Provide the (x, y) coordinate of the cell's center where the given text is located.  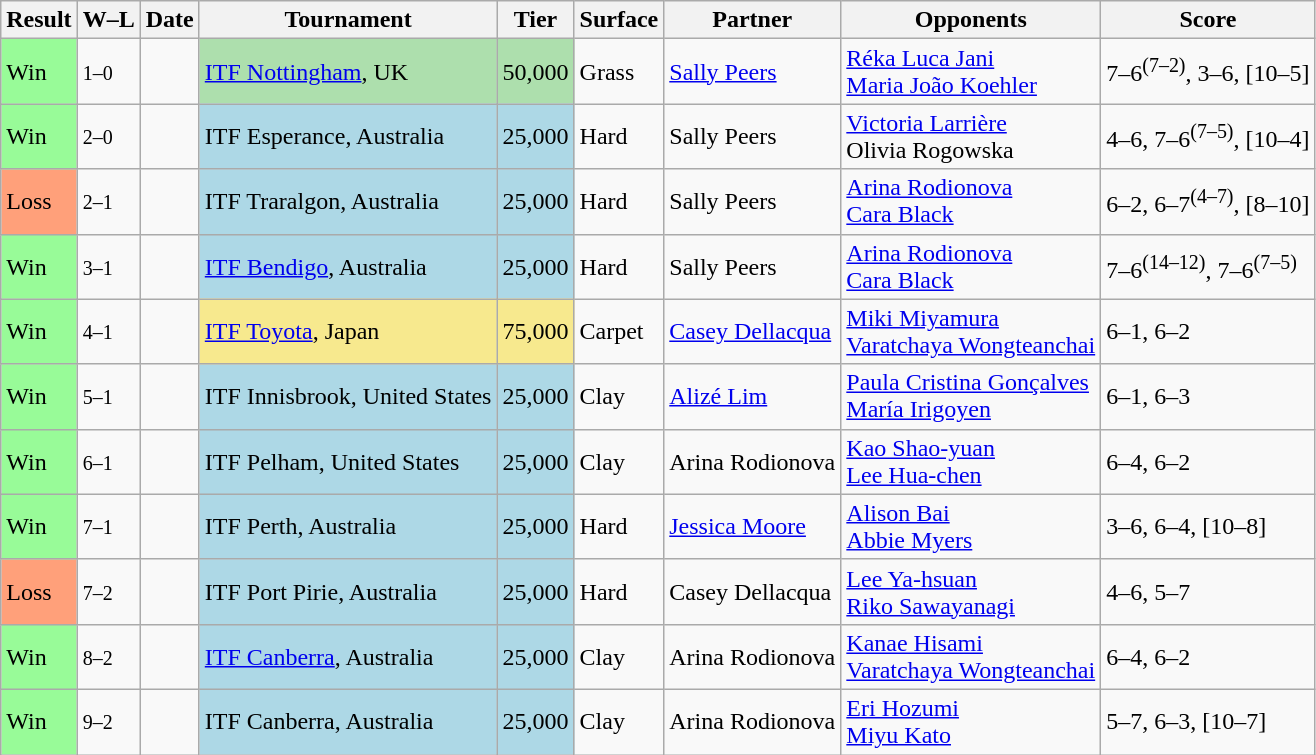
7–2 (108, 592)
ITF Nottingham, UK (348, 72)
4–1 (108, 332)
7–6(7–2), 3–6, [10–5] (1208, 72)
Tournament (348, 20)
6–1, 6–2 (1208, 332)
Paula Cristina Gonçalves María Irigoyen (971, 396)
Kao Shao-yuan Lee Hua-chen (971, 462)
75,000 (536, 332)
Date (170, 20)
3–6, 6–4, [10–8] (1208, 526)
7–1 (108, 526)
Alison Bai Abbie Myers (971, 526)
ITF Traralgon, Australia (348, 202)
ITF Esperance, Australia (348, 136)
6–1, 6–3 (1208, 396)
ITF Port Pirie, Australia (348, 592)
7–6(14–12), 7–6(7–5) (1208, 266)
4–6, 5–7 (1208, 592)
Score (1208, 20)
50,000 (536, 72)
Jessica Moore (752, 526)
Miki Miyamura Varatchaya Wongteanchai (971, 332)
Opponents (971, 20)
Surface (619, 20)
Eri Hozumi Miyu Kato (971, 722)
8–2 (108, 656)
ITF Perth, Australia (348, 526)
Lee Ya-hsuan Riko Sawayanagi (971, 592)
6–2, 6–7(4–7), [8–10] (1208, 202)
Tier (536, 20)
2–0 (108, 136)
Grass (619, 72)
5–7, 6–3, [10–7] (1208, 722)
3–1 (108, 266)
Victoria Larrière Olivia Rogowska (971, 136)
Carpet (619, 332)
ITF Toyota, Japan (348, 332)
4–6, 7–6(7–5), [10–4] (1208, 136)
Réka Luca Jani Maria João Koehler (971, 72)
ITF Pelham, United States (348, 462)
ITF Bendigo, Australia (348, 266)
5–1 (108, 396)
1–0 (108, 72)
Partner (752, 20)
6–1 (108, 462)
Result (39, 20)
Kanae Hisami Varatchaya Wongteanchai (971, 656)
Alizé Lim (752, 396)
ITF Innisbrook, United States (348, 396)
W–L (108, 20)
2–1 (108, 202)
9–2 (108, 722)
